Scan for the cell matching the given text and deliver its (X, Y) coordinate at center. 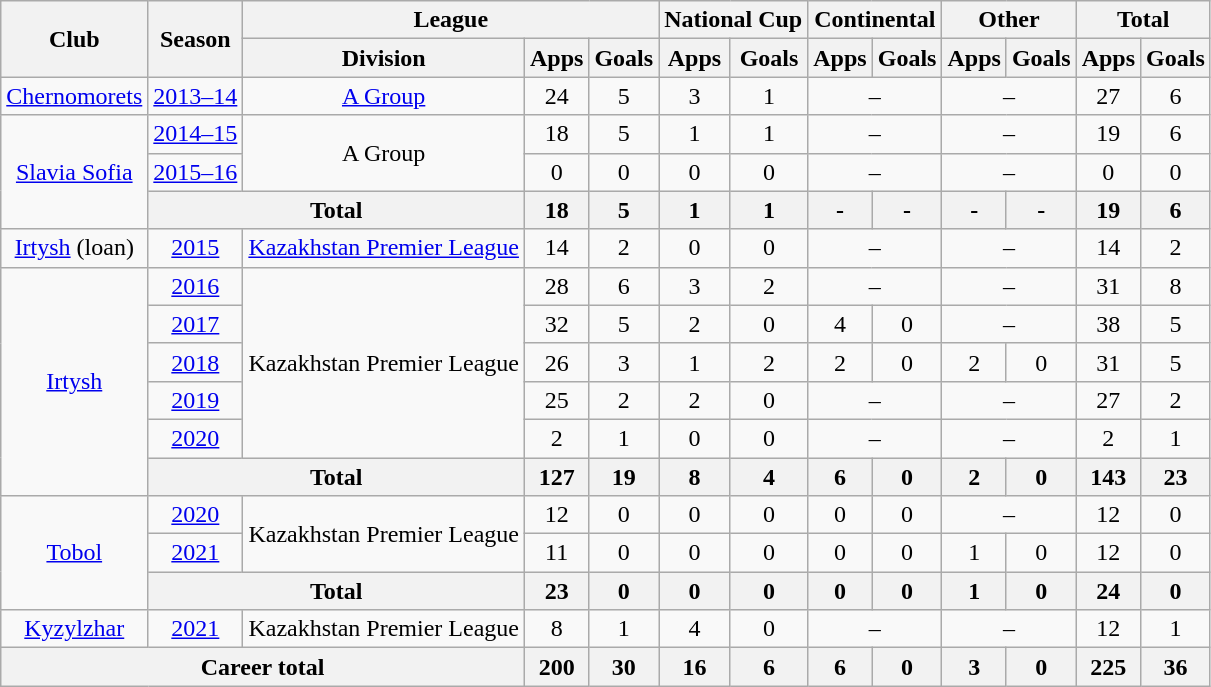
Career total (263, 667)
2017 (196, 324)
Tobol (74, 553)
League (451, 20)
2016 (196, 286)
32 (556, 324)
2014–15 (196, 134)
200 (556, 667)
Slavia Sofia (74, 172)
Irtysh (74, 381)
2019 (196, 400)
143 (1108, 477)
Chernomorets (74, 96)
Irtysh (loan) (74, 248)
National Cup (734, 20)
Continental (875, 20)
Club (74, 39)
25 (556, 400)
127 (556, 477)
2018 (196, 362)
Season (196, 39)
36 (1176, 667)
2015–16 (196, 172)
11 (556, 553)
30 (624, 667)
225 (1108, 667)
16 (695, 667)
Other (1009, 20)
2015 (196, 248)
38 (1108, 324)
Kyzylzhar (74, 629)
28 (556, 286)
26 (556, 362)
2013–14 (196, 96)
Division (384, 58)
